Search for the cell housing the specified text and yield its [X, Y] center coordinate. 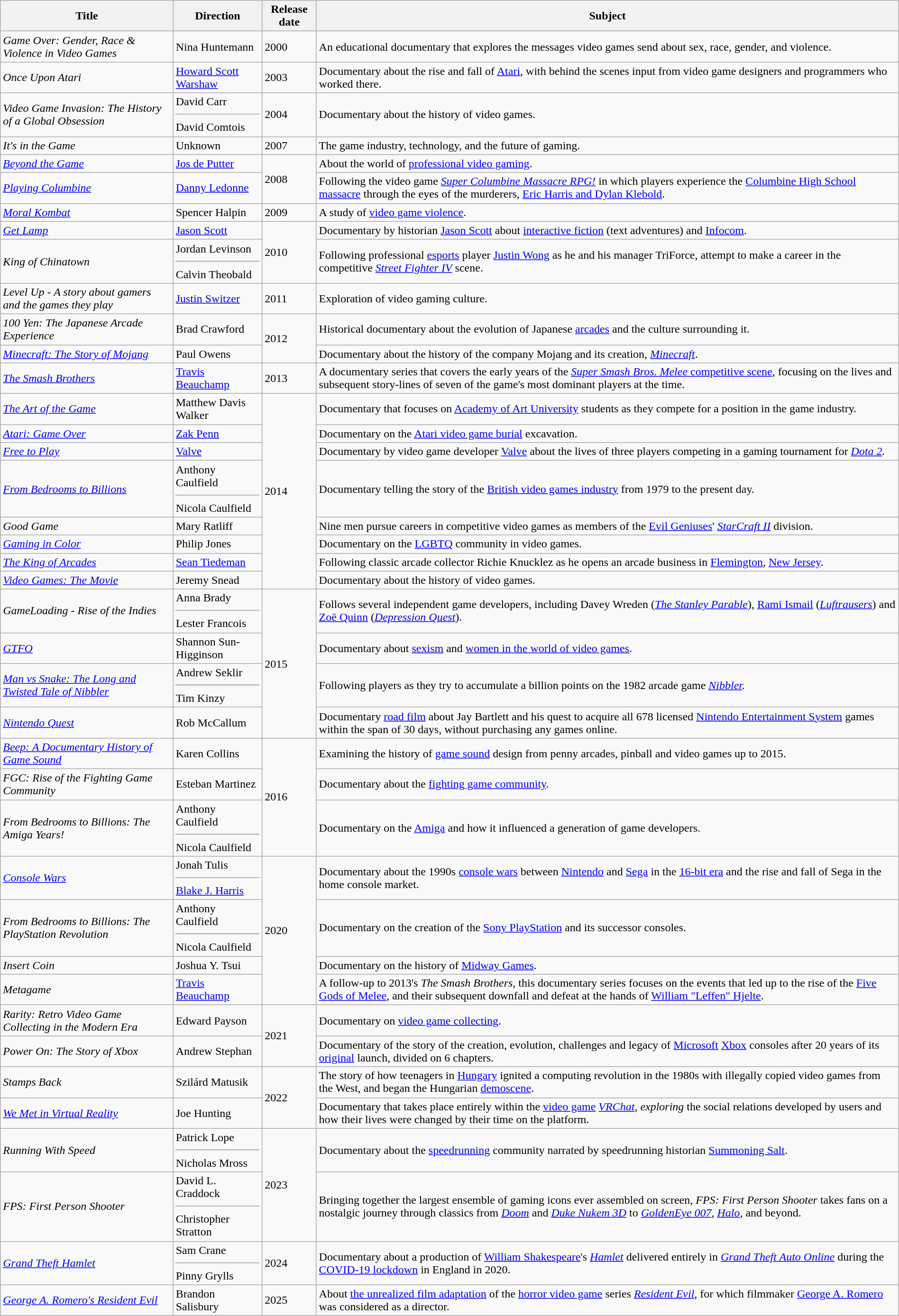
Karen Collins [218, 753]
2013 [289, 378]
Stamps Back [87, 1082]
David CarrDavid Comtois [218, 115]
Sam CranePinny Grylls [218, 1263]
Minecraft: The Story of Mojang [87, 354]
Power On: The Story of Xbox [87, 1051]
2011 [289, 299]
Jordan LevinsonCalvin Theobald [218, 261]
Man vs Snake: The Long and Twisted Tale of Nibbler [87, 685]
Spencer Halpin [218, 212]
2021 [289, 1036]
Moral Kombat [87, 212]
Running With Speed [87, 1150]
Free to Play [87, 452]
Once Upon Atari [87, 78]
From Bedrooms to Billions: The PlayStation Revolution [87, 928]
2003 [289, 78]
Andrew SeklirTim Kinzy [218, 685]
Beep: A Documentary History of Game Sound [87, 753]
It's in the Game [87, 145]
Historical documentary about the evolution of Japanese arcades and the culture surrounding it. [607, 329]
Gaming in Color [87, 544]
Nine men pursue careers in competitive video games as members of the Evil Geniuses' StarCraft II division. [607, 526]
Documentary about the 1990s console wars between Nintendo and Sega in the 16-bit era and the rise and fall of Sega in the home console market. [607, 878]
Joshua Y. Tsui [218, 965]
Rob McCallum [218, 722]
Brad Crawford [218, 329]
An educational documentary that explores the messages video games send about sex, race, gender, and violence. [607, 46]
Brandon Salisbury [218, 1300]
Direction [218, 16]
Documentary about the history of the company Mojang and its creation, Minecraft. [607, 354]
Examining the history of game sound design from penny arcades, pinball and video games up to 2015. [607, 753]
2020 [289, 931]
2022 [289, 1098]
Mary Ratliff [218, 526]
Metagame [87, 989]
2004 [289, 115]
Valve [218, 452]
Subject [607, 16]
Shannon Sun-Higginson [218, 648]
2000 [289, 46]
Insert Coin [87, 965]
Szilárd Matusik [218, 1082]
2012 [289, 338]
2009 [289, 212]
Exploration of video gaming culture. [607, 299]
Documentary about sexism and women in the world of video games. [607, 648]
David L. CraddockChristopher Stratton [218, 1207]
Philip Jones [218, 544]
Danny Ledonne [218, 188]
Get Lamp [87, 230]
2015 [289, 663]
Esteban Martinez [218, 784]
GameLoading - Rise of the Indies [87, 611]
Beyond the Game [87, 163]
2025 [289, 1300]
Video Game Invasion: The History of a Global Obsession [87, 115]
A study of video game violence. [607, 212]
Documentary on the creation of the Sony PlayStation and its successor consoles. [607, 928]
George A. Romero's Resident Evil [87, 1300]
Atari: Game Over [87, 434]
Title [87, 16]
Documentary on the Amiga and how it influenced a generation of game developers. [607, 828]
Good Game [87, 526]
2016 [289, 797]
Following classic arcade collector Richie Knucklez as he opens an arcade business in Flemington, New Jersey. [607, 562]
Nintendo Quest [87, 722]
FGC: Rise of the Fighting Game Community [87, 784]
Paul Owens [218, 354]
Zak Penn [218, 434]
Unknown [218, 145]
Matthew Davis Walker [218, 409]
Game Over: Gender, Race & Violence in Video Games [87, 46]
Documentary on the history of Midway Games. [607, 965]
100 Yen: The Japanese Arcade Experience [87, 329]
Jason Scott [218, 230]
2010 [289, 252]
Joe Hunting [218, 1113]
Patrick LopeNicholas Mross [218, 1150]
FPS: First Person Shooter [87, 1207]
Documentary by video game developer Valve about the lives of three players competing in a gaming tournament for Dota 2. [607, 452]
We Met in Virtual Reality [87, 1113]
From Bedrooms to Billions [87, 489]
The Smash Brothers [87, 378]
Rarity: Retro Video Game Collecting in the Modern Era [87, 1021]
Documentary about the fighting game community. [607, 784]
Documentary on video game collecting. [607, 1021]
Video Games: The Movie [87, 580]
Documentary on the Atari video game burial excavation. [607, 434]
About the world of professional video gaming. [607, 163]
2008 [289, 179]
King of Chinatown [87, 261]
Nina Huntemann [218, 46]
Following players as they try to accumulate a billion points on the 1982 arcade game Nibbler. [607, 685]
The game industry, technology, and the future of gaming. [607, 145]
Documentary by historian Jason Scott about interactive fiction (text adventures) and Infocom. [607, 230]
GTFO [87, 648]
2024 [289, 1263]
Documentary telling the story of the British video games industry from 1979 to the present day. [607, 489]
Documentary that focuses on Academy of Art University students as they compete for a position in the game industry. [607, 409]
The King of Arcades [87, 562]
Sean Tiedeman [218, 562]
Andrew Stephan [218, 1051]
From Bedrooms to Billions: The Amiga Years! [87, 828]
2023 [289, 1185]
Level Up - A story about gamers and the games they play [87, 299]
2007 [289, 145]
Jonah TulisBlake J. Harris [218, 878]
Release date [289, 16]
Howard Scott Warshaw [218, 78]
Anna BradyLester Francois [218, 611]
Jeremy Snead [218, 580]
Console Wars [87, 878]
Justin Switzer [218, 299]
The Art of the Game [87, 409]
Grand Theft Hamlet [87, 1263]
Documentary about the rise and fall of Atari, with behind the scenes input from video game designers and programmers who worked there. [607, 78]
2014 [289, 491]
Edward Payson [218, 1021]
Jos de Putter [218, 163]
Documentary on the LGBTQ community in video games. [607, 544]
Documentary about the speedrunning community narrated by speedrunning historian Summoning Salt. [607, 1150]
Playing Columbine [87, 188]
